Find where the given text appears and provide that cell's center as (X, Y) coordinate. 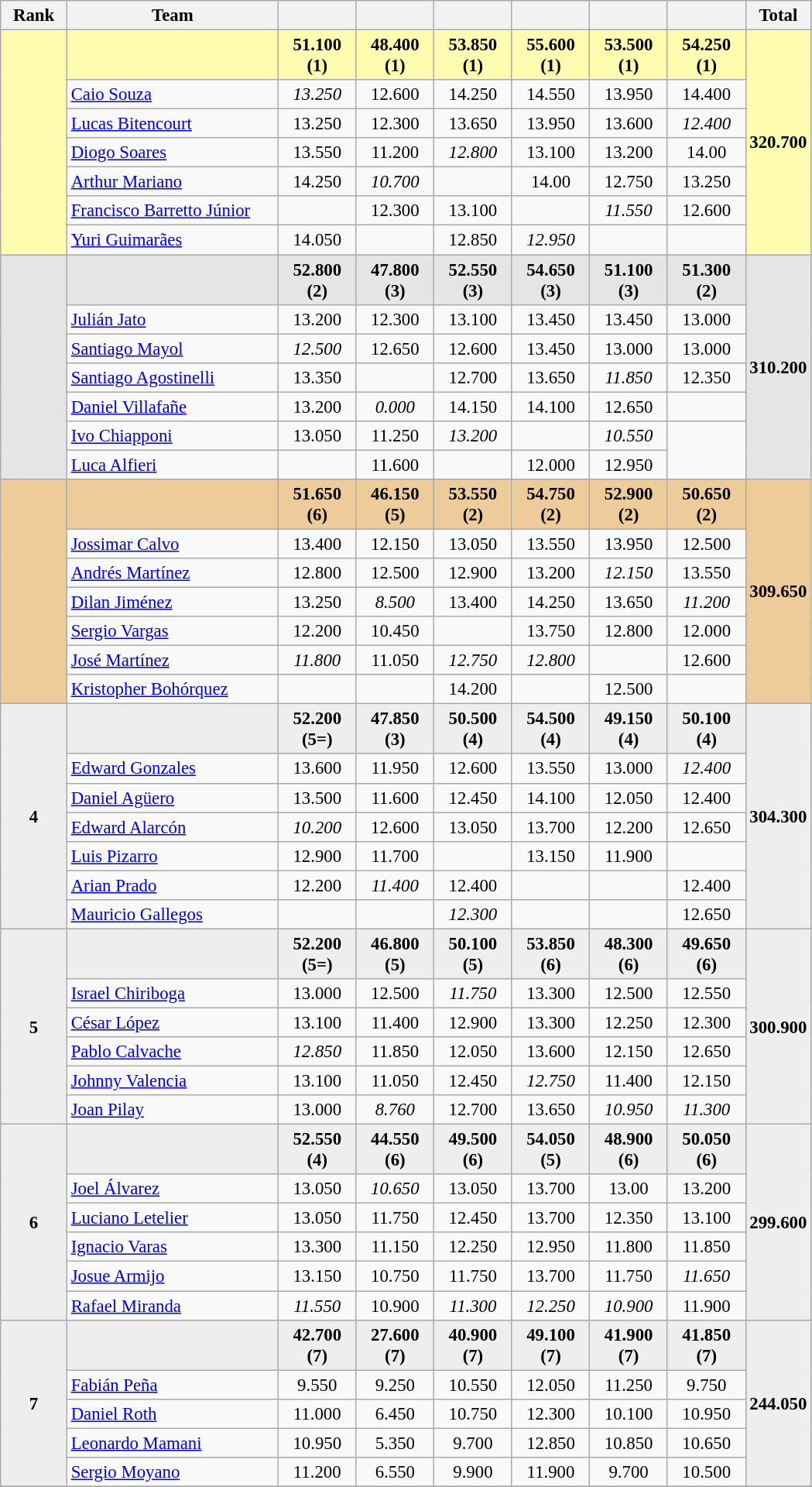
Francisco Barretto Júnior (172, 211)
Luca Alfieri (172, 465)
Kristopher Bohórquez (172, 689)
49.500 (6) (474, 1149)
14.550 (551, 94)
6 (34, 1222)
54.250 (1) (706, 56)
Luis Pizarro (172, 856)
Diogo Soares (172, 153)
Israel Chiriboga (172, 994)
53.500 (1) (629, 56)
Arthur Mariano (172, 182)
José Martínez (172, 661)
Julián Jato (172, 319)
10.100 (629, 1413)
Edward Alarcón (172, 827)
244.050 (779, 1403)
11.150 (395, 1248)
41.900 (7) (629, 1344)
5.350 (395, 1443)
41.850 (7) (706, 1344)
44.550 (6) (395, 1149)
27.600 (7) (395, 1344)
Jossimar Calvo (172, 544)
Santiago Mayol (172, 349)
Luciano Letelier (172, 1218)
53.850 (6) (551, 954)
51.100 (3) (629, 280)
50.100 (4) (706, 730)
9.550 (317, 1385)
320.700 (779, 143)
14.200 (474, 689)
7 (34, 1403)
Lucas Bitencourt (172, 124)
46.150 (5) (395, 505)
299.600 (779, 1222)
52.550 (4) (317, 1149)
52.800 (2) (317, 280)
0.000 (395, 407)
9.250 (395, 1385)
Dilan Jiménez (172, 603)
Sergio Vargas (172, 631)
51.650 (6) (317, 505)
53.550 (2) (474, 505)
10.700 (395, 182)
Rafael Miranda (172, 1306)
Joan Pilay (172, 1110)
13.750 (551, 631)
Fabián Peña (172, 1385)
Caio Souza (172, 94)
48.400 (1) (395, 56)
46.800 (5) (395, 954)
Joel Álvarez (172, 1189)
Yuri Guimarães (172, 240)
48.900 (6) (629, 1149)
52.900 (2) (629, 505)
11.700 (395, 856)
14.050 (317, 240)
49.650 (6) (706, 954)
50.650 (2) (706, 505)
Sergio Moyano (172, 1472)
10.500 (706, 1472)
52.550 (3) (474, 280)
Santiago Agostinelli (172, 377)
14.150 (474, 407)
13.00 (629, 1189)
Ignacio Varas (172, 1248)
50.100 (5) (474, 954)
Leonardo Mamani (172, 1443)
55.600 (1) (551, 56)
47.850 (3) (395, 730)
11.650 (706, 1276)
Daniel Roth (172, 1413)
5 (34, 1027)
48.300 (6) (629, 954)
10.450 (395, 631)
309.650 (779, 592)
13.500 (317, 798)
César López (172, 1022)
50.050 (6) (706, 1149)
40.900 (7) (474, 1344)
4 (34, 816)
12.550 (706, 994)
Mauricio Gallegos (172, 915)
304.300 (779, 816)
Andrés Martínez (172, 573)
9.750 (706, 1385)
47.800 (3) (395, 280)
Pablo Calvache (172, 1052)
51.100 (1) (317, 56)
310.200 (779, 367)
54.050 (5) (551, 1149)
Josue Armijo (172, 1276)
Rank (34, 15)
10.850 (629, 1443)
6.450 (395, 1413)
Total (779, 15)
49.150 (4) (629, 730)
49.100 (7) (551, 1344)
8.760 (395, 1110)
50.500 (4) (474, 730)
54.500 (4) (551, 730)
51.300 (2) (706, 280)
54.750 (2) (551, 505)
13.350 (317, 377)
Ivo Chiapponi (172, 436)
8.500 (395, 603)
11.000 (317, 1413)
53.850 (1) (474, 56)
10.200 (317, 827)
Arian Prado (172, 885)
9.900 (474, 1472)
6.550 (395, 1472)
Team (172, 15)
Daniel Agüero (172, 798)
Daniel Villafañe (172, 407)
42.700 (7) (317, 1344)
Edward Gonzales (172, 769)
14.400 (706, 94)
54.650 (3) (551, 280)
Johnny Valencia (172, 1081)
300.900 (779, 1027)
11.950 (395, 769)
